Capture the cell that displays the provided text and extract its [X, Y] central coordinate. 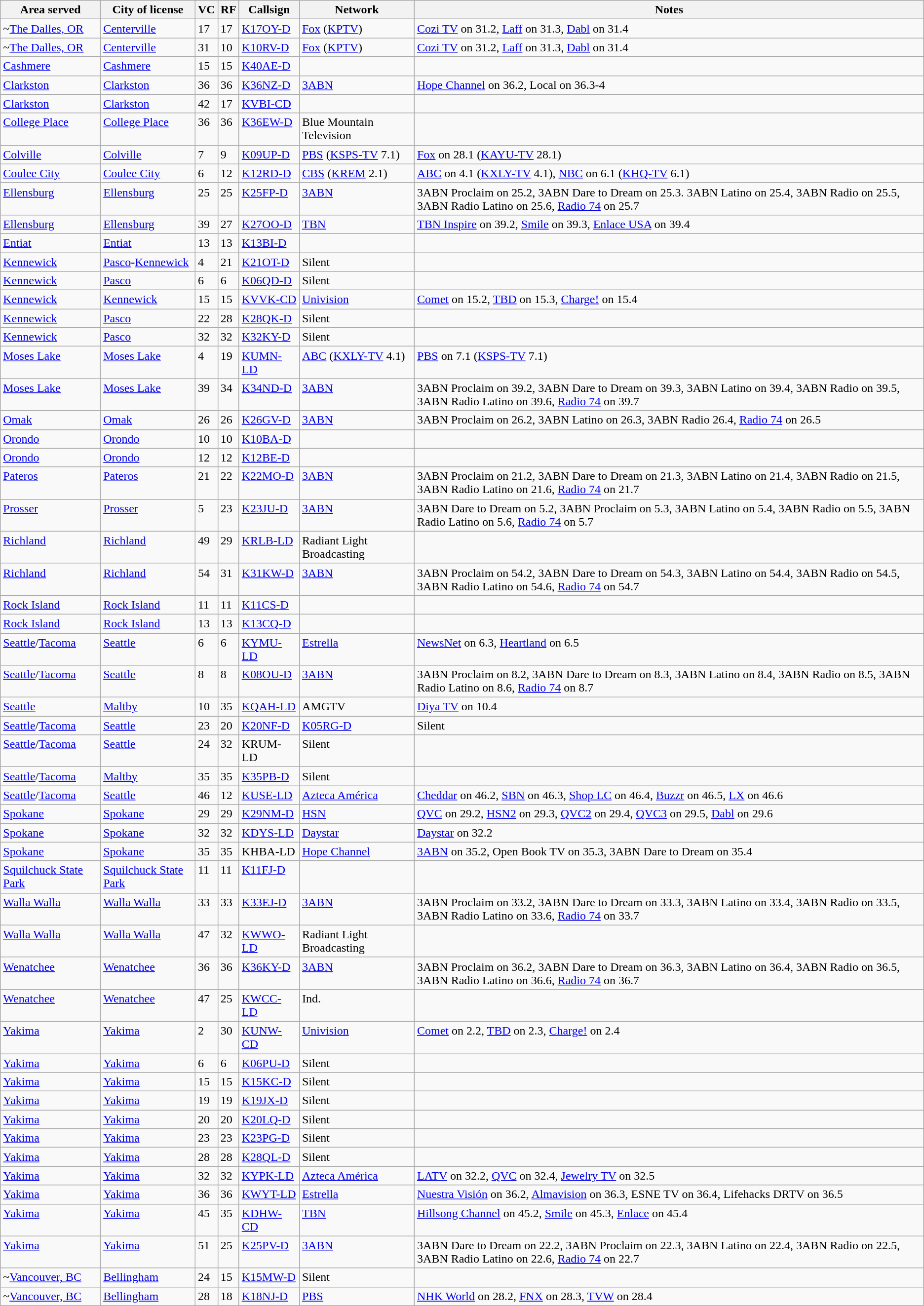
K34ND-D [269, 395]
46 [206, 795]
Comet on 2.2, TBD on 2.3, Charge! on 2.4 [669, 1037]
Notes [669, 10]
3ABN Proclaim on 21.2, 3ABN Dare to Dream on 21.3, 3ABN Latino on 21.4, 3ABN Radio on 21.5, 3ABN Radio Latino on 21.6, Radio 74 on 21.7 [669, 483]
3ABN Proclaim on 36.2, 3ABN Dare to Dream on 36.3, 3ABN Latino on 36.4, 3ABN Radio on 36.5, 3ABN Radio Latino on 36.6, Radio 74 on 36.7 [669, 973]
K11CS-D [269, 605]
K25FP-D [269, 198]
KVVK-CD [269, 300]
K40AE-D [269, 66]
3ABN Proclaim on 8.2, 3ABN Dare to Dream on 8.3, 3ABN Latino on 8.4, 3ABN Radio on 8.5, 3ABN Radio Latino on 8.6, Radio 74 on 8.7 [669, 681]
Pasco-Kennewick [148, 262]
KUSE-LD [269, 795]
3ABN Dare to Dream on 22.2, 3ABN Proclaim on 22.3, 3ABN Latino on 22.4, 3ABN Radio on 22.5, 3ABN Radio Latino on 22.6, Radio 74 on 22.7 [669, 1252]
K22MO-D [269, 483]
3ABN Proclaim on 33.2, 3ABN Dare to Dream on 33.3, 3ABN Latino on 33.4, 3ABN Radio on 33.5, 3ABN Radio Latino on 33.6, Radio 74 on 33.7 [669, 909]
K21OT-D [269, 262]
K28QL-D [269, 1157]
7 [206, 154]
3ABN Proclaim on 25.2, 3ABN Dare to Dream on 25.3. 3ABN Latino on 25.4, 3ABN Radio on 25.5, 3ABN Radio Latino on 25.6, Radio 74 on 25.7 [669, 198]
K20LQ-D [269, 1119]
Nuestra Visión on 36.2, Almavision on 36.3, ESNE TV on 36.4, Lifehacks DRTV on 36.5 [669, 1194]
Network [356, 10]
PBS (KSPS-TV 7.1) [356, 154]
K35PB-D [269, 776]
K11FJ-D [269, 877]
KWCC-LD [269, 1005]
Cheddar on 46.2, SBN on 46.3, Shop LC on 46.4, Buzzr on 46.5, LX on 46.6 [669, 795]
K36KY-D [269, 973]
3ABN Dare to Dream on 5.2, 3ABN Proclaim on 5.3, 3ABN Latino on 5.4, 3ABN Radio on 5.5, 3ABN Radio Latino on 5.6, Radio 74 on 5.7 [669, 515]
KYPK-LD [269, 1176]
LATV on 32.2, QVC on 32.4, Jewelry TV on 32.5 [669, 1176]
VC [206, 10]
PBS on 7.1 (KSPS-TV 7.1) [669, 362]
K27OO-D [269, 224]
K13BI-D [269, 243]
ABC on 4.1 (KXLY-TV 4.1), NBC on 6.1 (KHQ-TV 6.1) [669, 173]
3ABN on 35.2, Open Book TV on 35.3, 3ABN Dare to Dream on 35.4 [669, 851]
K05RG-D [356, 726]
K36EW-D [269, 129]
TBN Inspire on 39.2, Smile on 39.3, Enlace USA on 39.4 [669, 224]
K17OY-D [269, 29]
K13CQ-D [269, 623]
KUNW-CD [269, 1037]
3ABN Proclaim on 54.2, 3ABN Dare to Dream on 54.3, 3ABN Latino on 54.4, 3ABN Radio on 54.5, 3ABN Radio Latino on 54.6, Radio 74 on 54.7 [669, 579]
CBS (KREM 2.1) [356, 173]
K23JU-D [269, 515]
K10RV-D [269, 47]
K15MW-D [269, 1277]
K33EJ-D [269, 909]
PBS [356, 1296]
K09UP-D [269, 154]
KQAH-LD [269, 707]
K06QD-D [269, 281]
34 [228, 395]
3ABN Proclaim on 39.2, 3ABN Dare to Dream on 39.3, 3ABN Latino on 39.4, 3ABN Radio on 39.5, 3ABN Radio Latino on 39.6, Radio 74 on 39.7 [669, 395]
KYMU-LD [269, 649]
KWWO-LD [269, 941]
Hope Channel [356, 851]
51 [206, 1252]
KUMN-LD [269, 362]
K06PU-D [269, 1063]
K23PG-D [269, 1138]
45 [206, 1220]
KDYS-LD [269, 833]
K12RD-D [269, 173]
AMGTV [356, 707]
RF [228, 10]
Fox on 28.1 (KAYU-TV 28.1) [669, 154]
K08OU-D [269, 681]
Hillsong Channel on 45.2, Smile on 45.3, Enlace on 45.4 [669, 1220]
HSN [356, 814]
KVBI-CD [269, 104]
K25PV-D [269, 1252]
KWYT-LD [269, 1194]
KRLB-LD [269, 547]
K28QK-D [269, 318]
Ind. [356, 1005]
Callsign [269, 10]
ABC (KXLY-TV 4.1) [356, 362]
Area served [50, 10]
K20NF-D [269, 726]
18 [228, 1296]
K15KC-D [269, 1082]
54 [206, 579]
Daystar on 32.2 [669, 833]
27 [228, 224]
NHK World on 28.2, FNX on 28.3, TVW on 28.4 [669, 1296]
Diya TV on 10.4 [669, 707]
Hope Channel on 36.2, Local on 36.3-4 [669, 85]
K29NM-D [269, 814]
KRUM-LD [269, 751]
Daystar [356, 833]
K12BE-D [269, 458]
9 [228, 154]
K36NZ-D [269, 85]
City of license [148, 10]
KDHW-CD [269, 1220]
K26GV-D [269, 420]
42 [206, 104]
NewsNet on 6.3, Heartland on 6.5 [669, 649]
K19JX-D [269, 1101]
K32KY-D [269, 337]
Comet on 15.2, TBD on 15.3, Charge! on 15.4 [669, 300]
K18NJ-D [269, 1296]
K31KW-D [269, 579]
5 [206, 515]
2 [206, 1037]
3ABN Proclaim on 26.2, 3ABN Latino on 26.3, 3ABN Radio 26.4, Radio 74 on 26.5 [669, 420]
K10BA-D [269, 439]
Blue Mountain Television [356, 129]
30 [228, 1037]
49 [206, 547]
QVC on 29.2, HSN2 on 29.3, QVC2 on 29.4, QVC3 on 29.5, Dabl on 29.6 [669, 814]
KHBA-LD [269, 851]
